Identify which cell holds the provided text, then report its [X, Y] central coordinate. 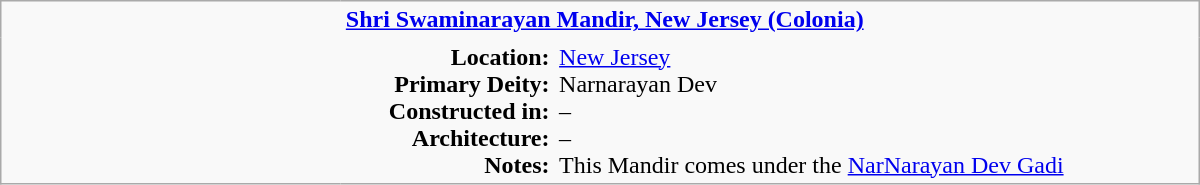
New Jersey Narnarayan Dev – – This Mandir comes under the NarNarayan Dev Gadi [876, 110]
Location:Primary Deity:Constructed in:Architecture:Notes: [448, 110]
Shri Swaminarayan Mandir, New Jersey (Colonia) [770, 20]
